Capture the cell that displays the provided text and extract its [x, y] central coordinate. 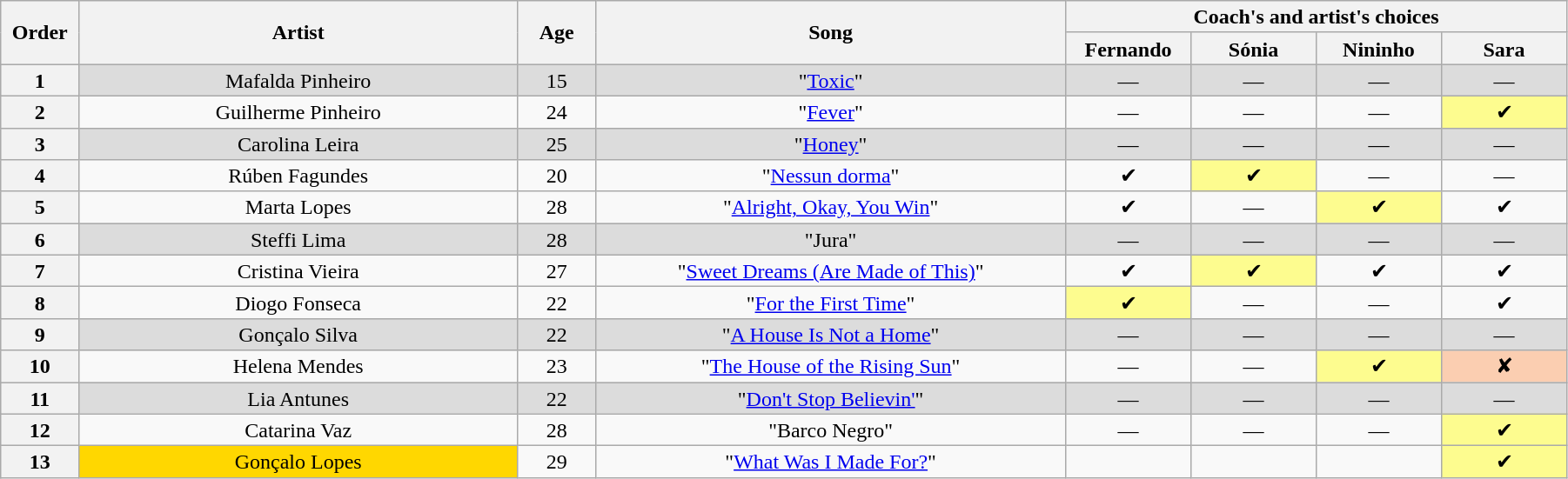
10 [40, 367]
25 [557, 144]
Sónia [1254, 49]
"A House Is Not a Home" [831, 334]
Fernando [1129, 49]
"Barco Negro" [831, 429]
Diogo Fonseca [298, 303]
24 [557, 111]
Marta Lopes [298, 207]
Lia Antunes [298, 398]
15 [557, 80]
2 [40, 111]
Catarina Vaz [298, 429]
13 [40, 462]
Artist [298, 33]
8 [40, 303]
5 [40, 207]
"Sweet Dreams (Are Made of This)" [831, 271]
"What Was I Made For?" [831, 462]
Steffi Lima [298, 240]
1 [40, 80]
11 [40, 398]
"Jura" [831, 240]
Sara [1504, 49]
"Alright, Okay, You Win" [831, 207]
Carolina Leira [298, 144]
"For the First Time" [831, 303]
Gonçalo Silva [298, 334]
Gonçalo Lopes [298, 462]
Helena Mendes [298, 367]
"Toxic" [831, 80]
6 [40, 240]
12 [40, 429]
Order [40, 33]
3 [40, 144]
4 [40, 176]
Cristina Vieira [298, 271]
Mafalda Pinheiro [298, 80]
Guilherme Pinheiro [298, 111]
23 [557, 367]
7 [40, 271]
"Honey" [831, 144]
20 [557, 176]
27 [557, 271]
29 [557, 462]
Song [831, 33]
Rúben Fagundes [298, 176]
9 [40, 334]
Age [557, 33]
"Nessun dorma" [831, 176]
"Don't Stop Believin'" [831, 398]
Coach's and artist's choices [1317, 17]
"The House of the Rising Sun" [831, 367]
Nininho [1378, 49]
✘ [1504, 367]
"Fever" [831, 111]
